Find where the given text appears and provide that cell's center as (X, Y) coordinate. 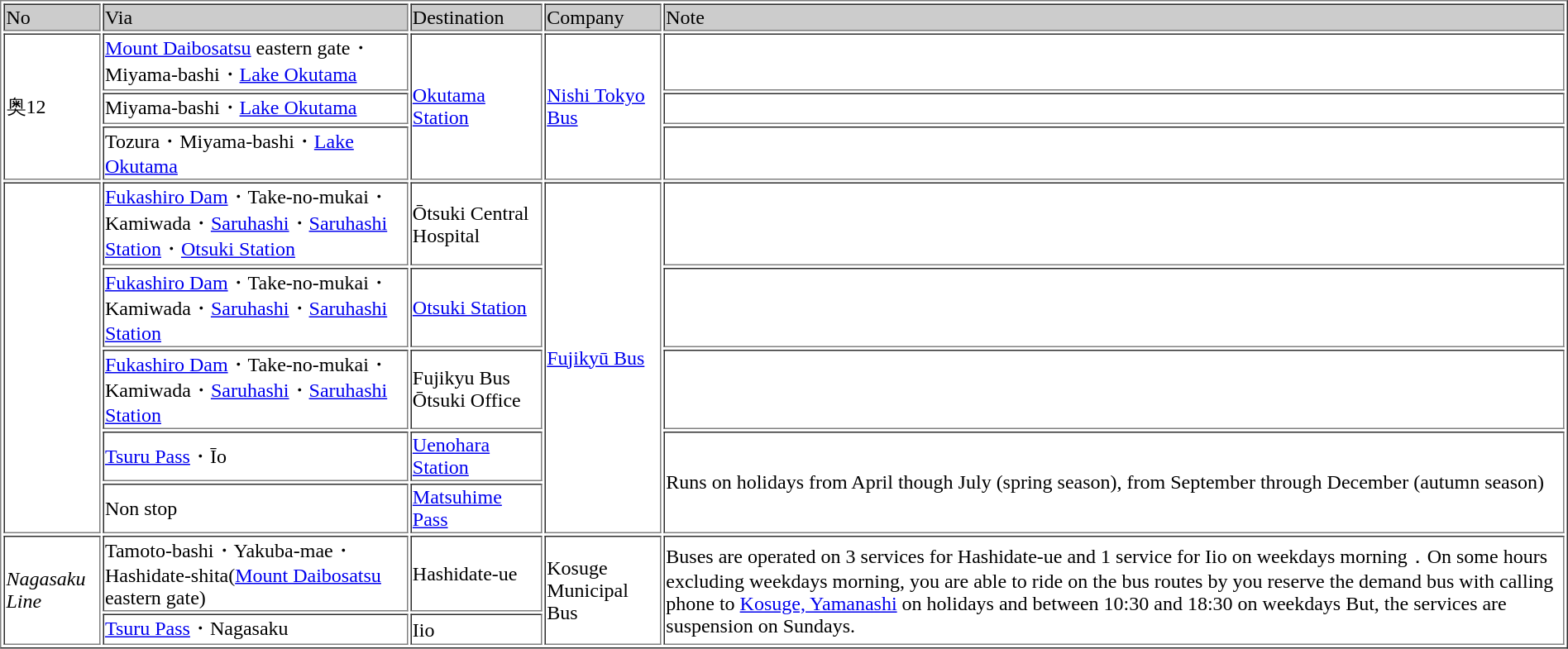
Mount Daibosatsu eastern gate・Miyama-bashi・Lake Okutama (255, 61)
Non stop (255, 508)
Destination (476, 17)
Runs on holidays from April though July (spring season), from September through December (autumn season) (1113, 483)
Tamoto-bashi・Yakuba-mae・Hashidate-shita(Mount Daibosatsu eastern gate) (255, 574)
Tsuru Pass・Nagasaku (255, 629)
Tsuru Pass・Īo (255, 456)
Otsuki Station (476, 308)
Miyama-bashi・Lake Okutama (255, 108)
Uenohara Station (476, 456)
Fujikyu Bus Ōtsuki Office (476, 389)
Iio (476, 629)
Matsuhime Pass (476, 508)
Kosuge Municipal Bus (602, 590)
Ōtsuki Central Hospital (476, 223)
Note (1113, 17)
Okutama Station (476, 106)
Company (602, 17)
Nishi Tokyo Bus (602, 106)
Hashidate-ue (476, 574)
Via (255, 17)
奥12 (51, 106)
Tozura・Miyama-bashi・Lake Okutama (255, 153)
Fujikyū Bus (602, 357)
Nagasaku Line (51, 590)
No (51, 17)
Fukashiro Dam・Take-no-mukai・Kamiwada・Saruhashi・Saruhashi Station・Otsuki Station (255, 223)
